Search for the cell housing the specified text and yield its (X, Y) center coordinate. 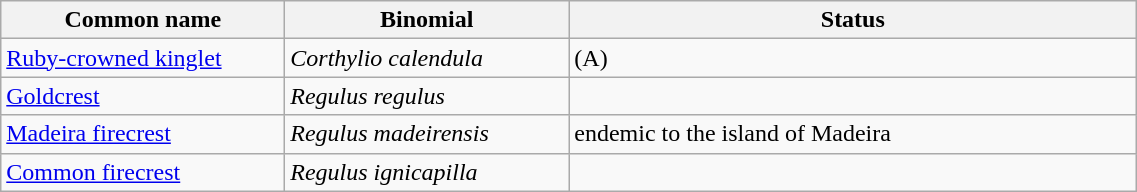
Ruby-crowned kinglet (143, 58)
Madeira firecrest (143, 134)
Regulus regulus (427, 96)
endemic to the island of Madeira (853, 134)
(A) (853, 58)
Common name (143, 20)
Status (853, 20)
Goldcrest (143, 96)
Regulus madeirensis (427, 134)
Regulus ignicapilla (427, 172)
Common firecrest (143, 172)
Corthylio calendula (427, 58)
Binomial (427, 20)
